Provide the (X, Y) coordinate of the cell's center where the given text is located.  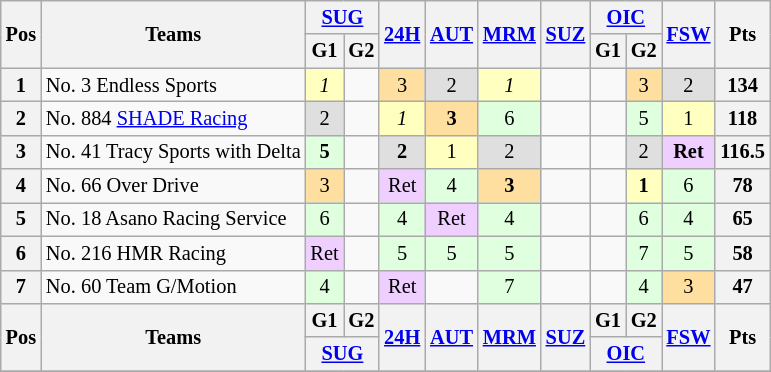
65 (742, 219)
No. 41 Tracy Sports with Delta (174, 152)
No. 60 Team G/Motion (174, 287)
116.5 (742, 152)
58 (742, 253)
78 (742, 186)
No. 18 Asano Racing Service (174, 219)
No. 884 SHADE Racing (174, 118)
134 (742, 85)
118 (742, 118)
No. 66 Over Drive (174, 186)
No. 3 Endless Sports (174, 85)
No. 216 HMR Racing (174, 253)
47 (742, 287)
